Return the (x, y) coordinate for the center point of the cell that contains the specified text.  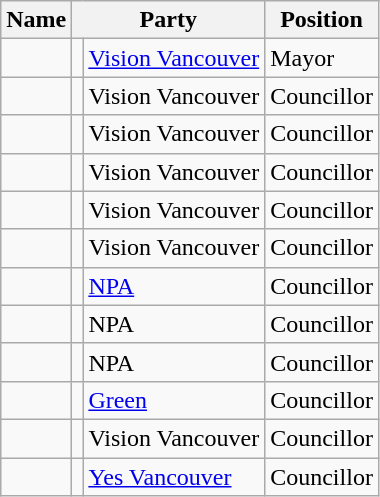
Yes Vancouver (174, 477)
Party (168, 20)
Green (174, 400)
Mayor (322, 58)
Position (322, 20)
Name (36, 20)
